Determine the [X, Y] coordinate at the center of the cell enclosing the given text.  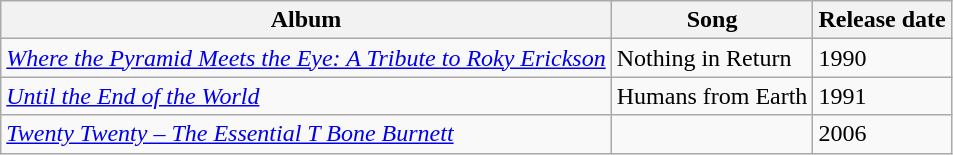
1990 [882, 58]
Until the End of the World [306, 96]
2006 [882, 134]
Where the Pyramid Meets the Eye: A Tribute to Roky Erickson [306, 58]
1991 [882, 96]
Release date [882, 20]
Song [712, 20]
Nothing in Return [712, 58]
Twenty Twenty – The Essential T Bone Burnett [306, 134]
Humans from Earth [712, 96]
Album [306, 20]
